Return [X, Y] of the center of cell containing provided text 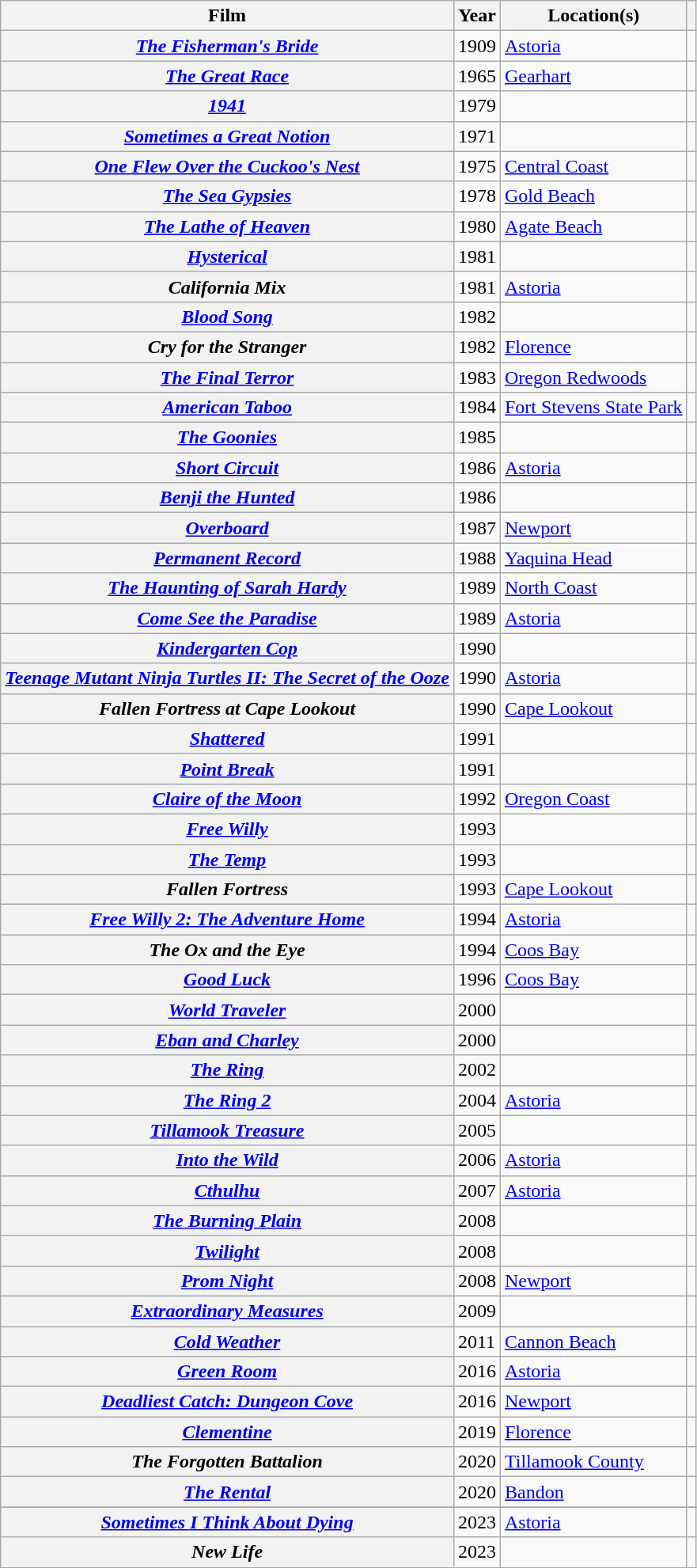
1984 [476, 408]
Cry for the Stranger [228, 347]
2009 [476, 1311]
2007 [476, 1190]
Central Coast [593, 166]
Cthulhu [228, 1190]
Point Break [228, 769]
1971 [476, 136]
Short Circuit [228, 468]
Film [228, 16]
Fallen Fortress [228, 890]
1980 [476, 226]
Gearhart [593, 76]
1978 [476, 196]
Extraordinary Measures [228, 1311]
Sometimes a Great Notion [228, 136]
The Sea Gypsies [228, 196]
Cannon Beach [593, 1342]
Bandon [593, 1492]
North Coast [593, 588]
The Forgotten Battalion [228, 1462]
Good Luck [228, 980]
Year [476, 16]
Benji the Hunted [228, 498]
The Temp [228, 859]
Green Room [228, 1372]
Fallen Fortress at Cape Lookout [228, 708]
Tillamook Treasure [228, 1130]
1941 [228, 106]
1909 [476, 46]
2004 [476, 1100]
Blood Song [228, 317]
Overboard [228, 528]
Free Willy [228, 829]
1996 [476, 980]
Shattered [228, 738]
The Final Terror [228, 378]
The Burning Plain [228, 1221]
The Goonies [228, 438]
One Flew Over the Cuckoo's Nest [228, 166]
Yaquina Head [593, 558]
1979 [476, 106]
Agate Beach [593, 226]
California Mix [228, 287]
The Fisherman's Bride [228, 46]
Come See the Paradise [228, 618]
Fort Stevens State Park [593, 408]
Hysterical [228, 256]
American Taboo [228, 408]
1992 [476, 799]
Kindergarten Cop [228, 648]
Free Willy 2: The Adventure Home [228, 920]
Location(s) [593, 16]
Twilight [228, 1251]
Eban and Charley [228, 1040]
2005 [476, 1130]
The Great Race [228, 76]
Clementine [228, 1432]
Permanent Record [228, 558]
The Ring [228, 1070]
Oregon Redwoods [593, 378]
2011 [476, 1342]
Into the Wild [228, 1160]
2002 [476, 1070]
The Rental [228, 1492]
New Life [228, 1552]
Oregon Coast [593, 799]
2006 [476, 1160]
Claire of the Moon [228, 799]
The Haunting of Sarah Hardy [228, 588]
1975 [476, 166]
Prom Night [228, 1281]
The Lathe of Heaven [228, 226]
The Ox and the Eye [228, 950]
Tillamook County [593, 1462]
Teenage Mutant Ninja Turtles II: The Secret of the Ooze [228, 678]
1988 [476, 558]
1983 [476, 378]
1965 [476, 76]
Deadliest Catch: Dungeon Cove [228, 1402]
Sometimes I Think About Dying [228, 1522]
World Traveler [228, 1010]
Gold Beach [593, 196]
The Ring 2 [228, 1100]
Cold Weather [228, 1342]
1987 [476, 528]
1985 [476, 438]
2019 [476, 1432]
